Provide the [X, Y] coordinate of the cell's center where the given text is located.  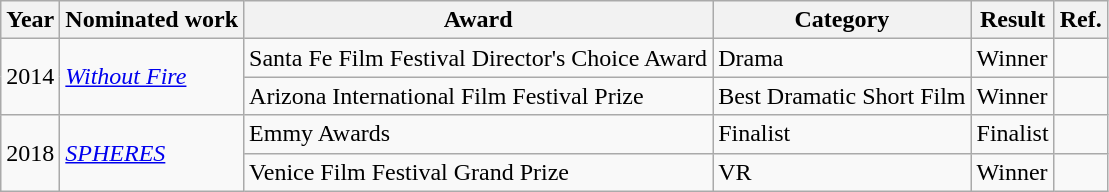
Santa Fe Film Festival Director's Choice Award [478, 58]
VR [842, 172]
Result [1012, 20]
2018 [30, 153]
SPHERES [152, 153]
Ref. [1080, 20]
Without Fire [152, 77]
Category [842, 20]
Nominated work [152, 20]
2014 [30, 77]
Best Dramatic Short Film [842, 96]
Year [30, 20]
Arizona International Film Festival Prize [478, 96]
Venice Film Festival Grand Prize [478, 172]
Award [478, 20]
Emmy Awards [478, 134]
Drama [842, 58]
